Output the [X, Y] coordinate of the center of the cell containing the given text.  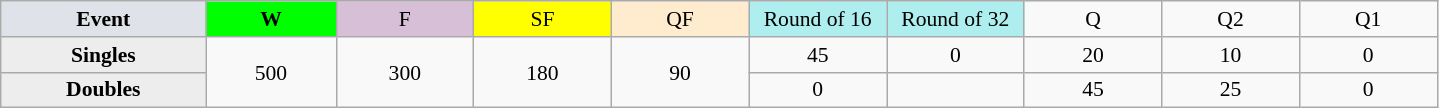
180 [543, 72]
300 [405, 72]
90 [680, 72]
Q1 [1368, 19]
F [405, 19]
25 [1231, 90]
Q [1093, 19]
Event [104, 19]
Doubles [104, 90]
QF [680, 19]
W [271, 19]
Round of 16 [818, 19]
10 [1231, 55]
Q2 [1231, 19]
20 [1093, 55]
Singles [104, 55]
Round of 32 [955, 19]
SF [543, 19]
500 [271, 72]
